Find where the given text appears and provide that cell's center as (x, y) coordinate. 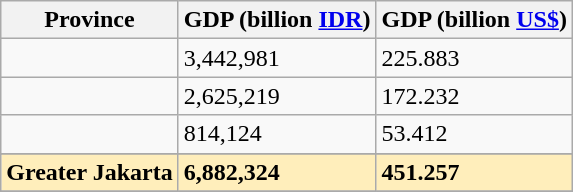
Province (90, 20)
3,442,981 (277, 58)
53.412 (474, 134)
2,625,219 (277, 96)
225.883 (474, 58)
451.257 (474, 172)
GDP (billion IDR) (277, 20)
814,124 (277, 134)
Greater Jakarta (90, 172)
172.232 (474, 96)
6,882,324 (277, 172)
GDP (billion US$) (474, 20)
